Detect which cell encompasses the target text, then output its (X, Y) center coordinate. 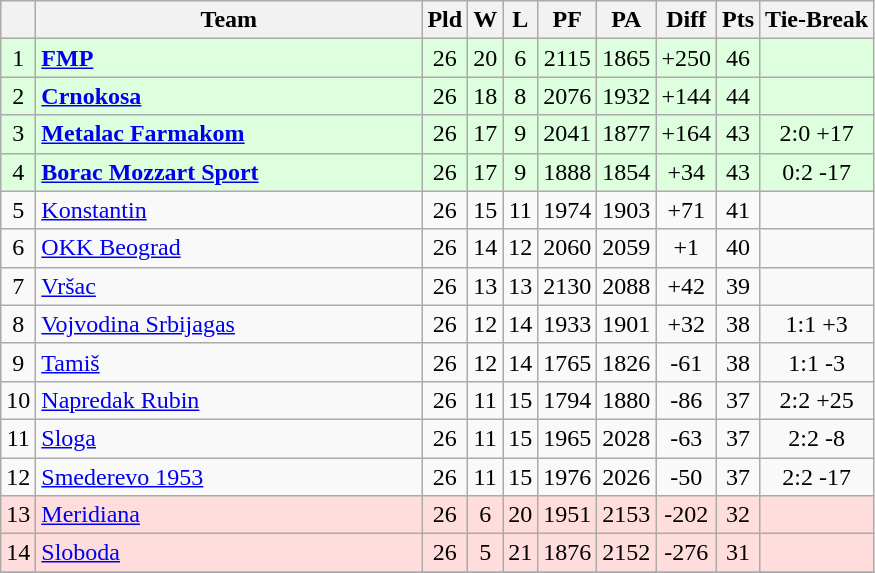
2041 (568, 134)
L (520, 20)
0:2 -17 (817, 172)
2115 (568, 58)
2153 (626, 515)
2130 (568, 286)
39 (738, 286)
10 (18, 400)
31 (738, 553)
Pld (445, 20)
-202 (686, 515)
1974 (568, 210)
Metalac Farmakom (229, 134)
Pts (738, 20)
-276 (686, 553)
2152 (626, 553)
-50 (686, 477)
1888 (568, 172)
Tie-Break (817, 20)
46 (738, 58)
OKK Beograd (229, 248)
1826 (626, 362)
Vojvodina Srbijagas (229, 324)
32 (738, 515)
Tamiš (229, 362)
-63 (686, 438)
2088 (626, 286)
1880 (626, 400)
-86 (686, 400)
PF (568, 20)
2:2 +25 (817, 400)
+144 (686, 96)
FMP (229, 58)
Konstantin (229, 210)
1:1 +3 (817, 324)
2060 (568, 248)
Smederevo 1953 (229, 477)
1 (18, 58)
18 (486, 96)
3 (18, 134)
Napredak Rubin (229, 400)
+32 (686, 324)
40 (738, 248)
1877 (626, 134)
+34 (686, 172)
1965 (568, 438)
+250 (686, 58)
21 (520, 553)
1932 (626, 96)
+1 (686, 248)
Diff (686, 20)
1865 (626, 58)
1976 (568, 477)
2 (18, 96)
2059 (626, 248)
1933 (568, 324)
Borac Mozzart Sport (229, 172)
44 (738, 96)
2076 (568, 96)
W (486, 20)
Crnokosa (229, 96)
Vršac (229, 286)
2:2 -17 (817, 477)
Team (229, 20)
1951 (568, 515)
41 (738, 210)
Meridiana (229, 515)
2028 (626, 438)
+42 (686, 286)
1854 (626, 172)
2:0 +17 (817, 134)
4 (18, 172)
7 (18, 286)
+71 (686, 210)
PA (626, 20)
1765 (568, 362)
1901 (626, 324)
1:1 -3 (817, 362)
-61 (686, 362)
1794 (568, 400)
2026 (626, 477)
2:2 -8 (817, 438)
1876 (568, 553)
+164 (686, 134)
Sloboda (229, 553)
1903 (626, 210)
Sloga (229, 438)
